From the cell containing the given text, extract its center point as (x, y) coordinate. 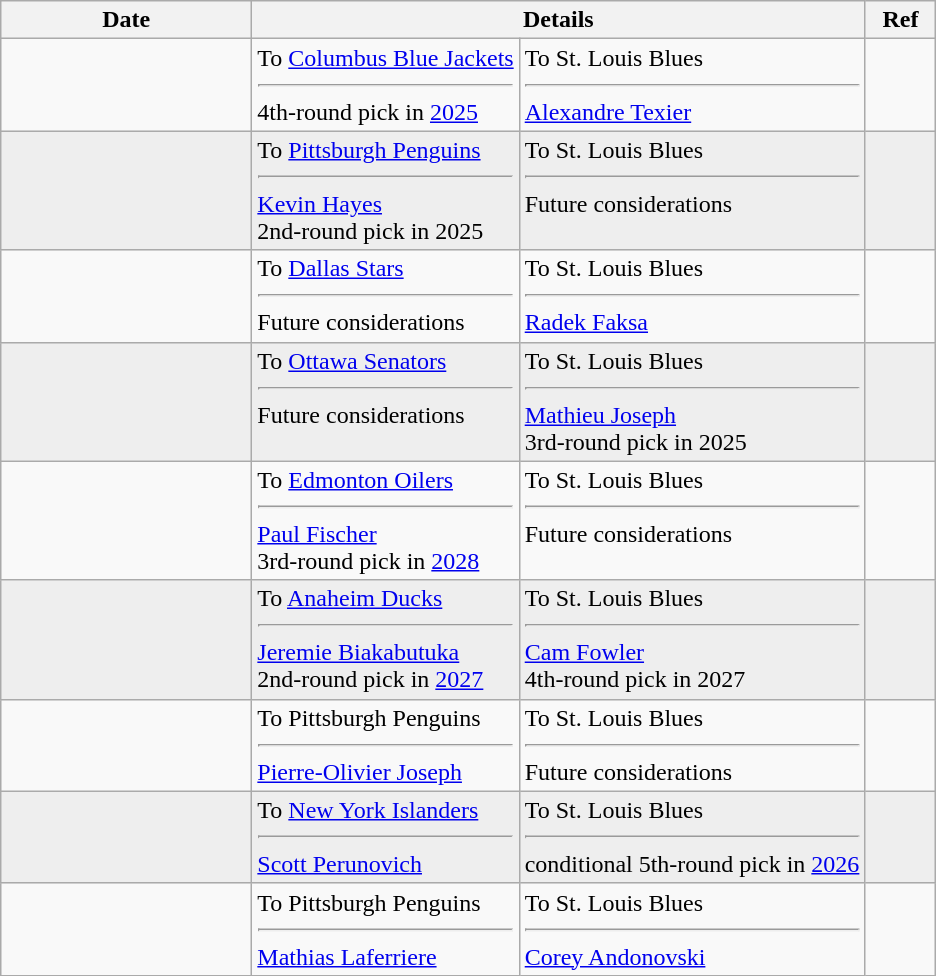
To Dallas StarsFuture considerations (386, 296)
To Pittsburgh PenguinsPierre-Olivier Joseph (386, 745)
To Anaheim DucksJeremie Biakabutuka2nd-round pick in 2027 (386, 640)
Details (558, 20)
To Ottawa SenatorsFuture considerations (386, 402)
To St. Louis BluesRadek Faksa (692, 296)
Date (126, 20)
To Pittsburgh PenguinsKevin Hayes2nd-round pick in 2025 (386, 190)
To New York IslandersScott Perunovich (386, 837)
To St. Louis BluesAlexandre Texier (692, 85)
To St. Louis BluesCam Fowler4th-round pick in 2027 (692, 640)
To St. Louis Bluesconditional 5th-round pick in 2026 (692, 837)
To Columbus Blue Jackets4th-round pick in 2025 (386, 85)
To St. Louis BluesCorey Andonovski (692, 929)
To St. Louis BluesMathieu Joseph3rd-round pick in 2025 (692, 402)
To Edmonton OilersPaul Fischer3rd-round pick in 2028 (386, 520)
To Pittsburgh PenguinsMathias Laferriere (386, 929)
Ref (900, 20)
